Identify which cell holds the provided text, then report its [x, y] central coordinate. 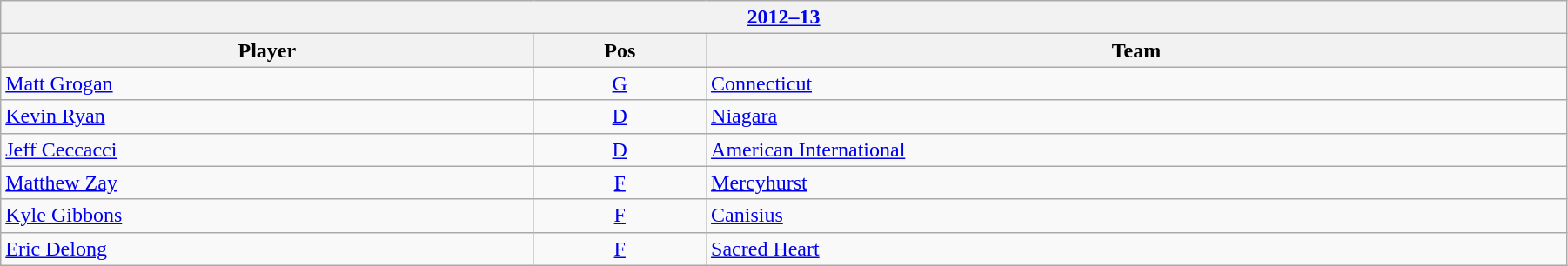
Mercyhurst [1136, 183]
Kyle Gibbons [267, 216]
Connecticut [1136, 83]
G [620, 83]
Team [1136, 50]
Niagara [1136, 116]
Player [267, 50]
Jeff Ceccacci [267, 150]
Eric Delong [267, 249]
Sacred Heart [1136, 249]
2012–13 [784, 17]
Matt Grogan [267, 83]
Pos [620, 50]
Canisius [1136, 216]
American International [1136, 150]
Kevin Ryan [267, 116]
Matthew Zay [267, 183]
